Capture the cell that displays the provided text and extract its [x, y] central coordinate. 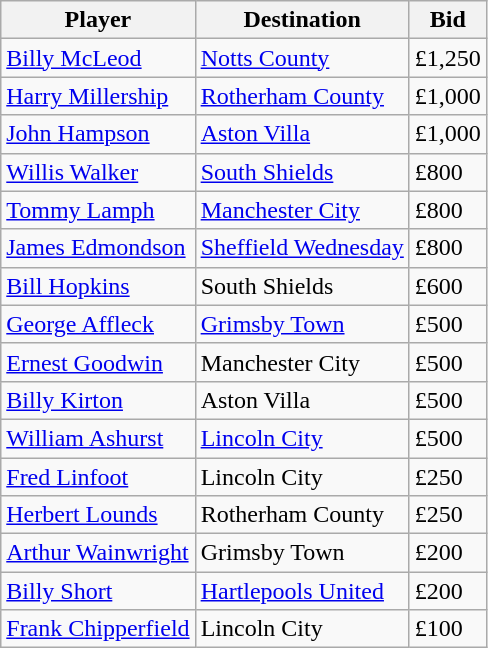
Fred Linfoot [98, 477]
John Hampson [98, 134]
Frank Chipperfield [98, 629]
Arthur Wainwright [98, 553]
Billy Kirton [98, 400]
George Affleck [98, 324]
Sheffield Wednesday [302, 248]
Harry Millership [98, 96]
Player [98, 20]
Willis Walker [98, 172]
Hartlepools United [302, 591]
Bid [448, 20]
Notts County [302, 58]
William Ashurst [98, 438]
£1,250 [448, 58]
Tommy Lamph [98, 210]
Billy McLeod [98, 58]
£100 [448, 629]
Destination [302, 20]
£600 [448, 286]
Bill Hopkins [98, 286]
Ernest Goodwin [98, 362]
Billy Short [98, 591]
Herbert Lounds [98, 515]
James Edmondson [98, 248]
